Extract the [x, y] coordinate from the center of the cell holding the provided text.  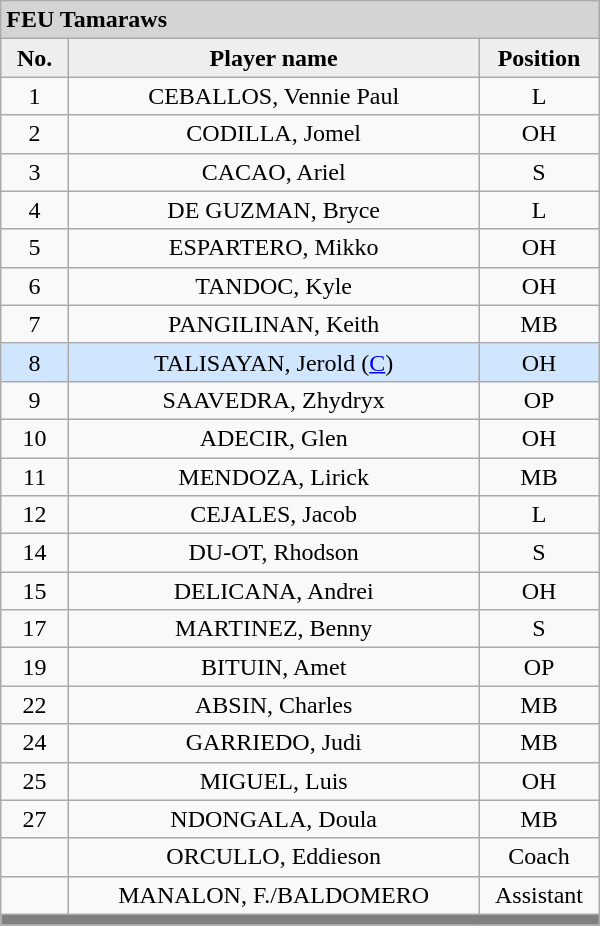
ADECIR, Glen [274, 438]
22 [35, 705]
MIGUEL, Luis [274, 781]
Player name [274, 58]
9 [35, 400]
ORCULLO, Eddieson [274, 857]
MENDOZA, Lirick [274, 477]
CACAO, Ariel [274, 172]
19 [35, 667]
10 [35, 438]
25 [35, 781]
17 [35, 629]
1 [35, 96]
Coach [539, 857]
GARRIEDO, Judi [274, 743]
BITUIN, Amet [274, 667]
2 [35, 134]
3 [35, 172]
11 [35, 477]
CODILLA, Jomel [274, 134]
CEJALES, Jacob [274, 515]
DELICANA, Andrei [274, 591]
8 [35, 362]
TALISAYAN, Jerold (C) [274, 362]
14 [35, 553]
NDONGALA, Doula [274, 819]
TANDOC, Kyle [274, 286]
DE GUZMAN, Bryce [274, 210]
MARTINEZ, Benny [274, 629]
Position [539, 58]
DU-OT, Rhodson [274, 553]
FEU Tamaraws [300, 20]
5 [35, 248]
15 [35, 591]
24 [35, 743]
CEBALLOS, Vennie Paul [274, 96]
4 [35, 210]
MANALON, F./BALDOMERO [274, 895]
SAAVEDRA, Zhydryx [274, 400]
Assistant [539, 895]
6 [35, 286]
ABSIN, Charles [274, 705]
12 [35, 515]
ESPARTERO, Mikko [274, 248]
27 [35, 819]
PANGILINAN, Keith [274, 324]
No. [35, 58]
7 [35, 324]
